From the cell containing the given text, extract its center point as (x, y) coordinate. 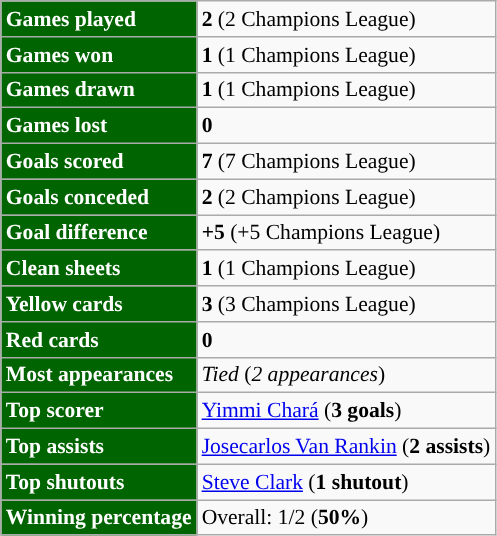
3 (3 Champions League) (346, 304)
Yimmi Chará (3 goals) (346, 411)
Tied (2 appearances) (346, 375)
+5 (+5 Champions League) (346, 233)
Overall: 1/2 (50%) (346, 518)
Games lost (99, 126)
Most appearances (99, 375)
Games played (99, 19)
Top scorer (99, 411)
Top assists (99, 447)
Yellow cards (99, 304)
Clean sheets (99, 269)
Steve Clark (1 shutout) (346, 482)
Goal difference (99, 233)
Josecarlos Van Rankin (2 assists) (346, 447)
7 (7 Champions League) (346, 162)
Games won (99, 55)
Goals scored (99, 162)
Red cards (99, 340)
Goals conceded (99, 197)
Top shutouts (99, 482)
Winning percentage (99, 518)
Games drawn (99, 90)
